Scan for the cell matching the given text and deliver its (x, y) coordinate at center. 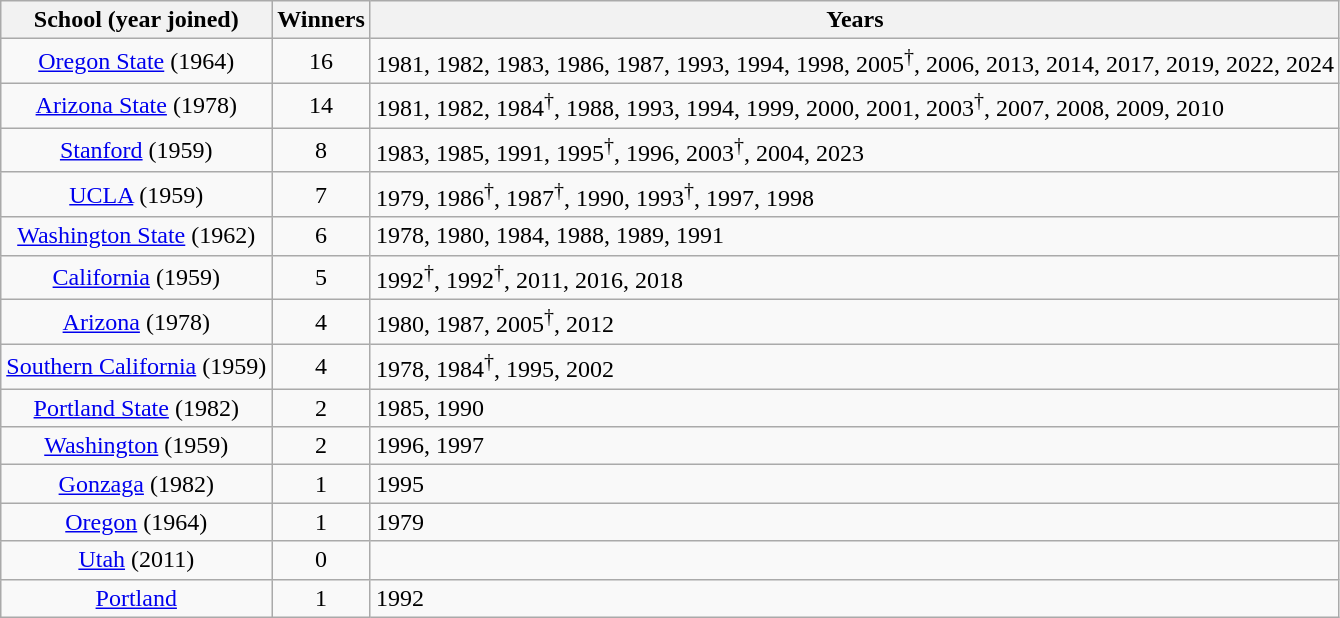
1979, 1986†, 1987†, 1990, 1993†, 1997, 1998 (854, 194)
Gonzaga (1982) (136, 484)
1995 (854, 484)
Winners (322, 20)
Stanford (1959) (136, 150)
1979 (854, 522)
1978, 1984†, 1995, 2002 (854, 366)
Portland (136, 598)
California (1959) (136, 278)
7 (322, 194)
Years (854, 20)
0 (322, 560)
14 (322, 106)
Washington State (1962) (136, 236)
Arizona (1978) (136, 322)
Washington (1959) (136, 446)
Oregon (1964) (136, 522)
Portland State (1982) (136, 408)
6 (322, 236)
Utah (2011) (136, 560)
1992†, 1992†, 2011, 2016, 2018 (854, 278)
Arizona State (1978) (136, 106)
UCLA (1959) (136, 194)
1978, 1980, 1984, 1988, 1989, 1991 (854, 236)
1996, 1997 (854, 446)
School (year joined) (136, 20)
8 (322, 150)
Southern California (1959) (136, 366)
16 (322, 62)
1992 (854, 598)
5 (322, 278)
1981, 1982, 1983, 1986, 1987, 1993, 1994, 1998, 2005†, 2006, 2013, 2014, 2017, 2019, 2022, 2024 (854, 62)
1980, 1987, 2005†, 2012 (854, 322)
1983, 1985, 1991, 1995†, 1996, 2003†, 2004, 2023 (854, 150)
1981, 1982, 1984†, 1988, 1993, 1994, 1999, 2000, 2001, 2003†, 2007, 2008, 2009, 2010 (854, 106)
Oregon State (1964) (136, 62)
1985, 1990 (854, 408)
